Provide the [X, Y] coordinate of the cell's center where the given text is located.  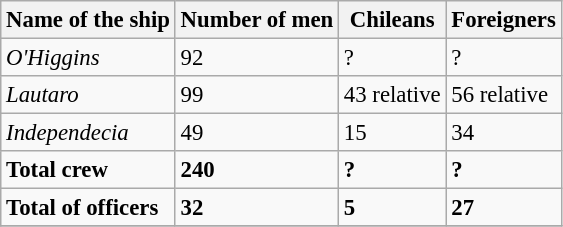
92 [256, 58]
34 [504, 133]
5 [392, 208]
Chileans [392, 20]
Foreigners [504, 20]
240 [256, 170]
99 [256, 95]
Lautaro [88, 95]
Number of men [256, 20]
O'Higgins [88, 58]
27 [504, 208]
Total crew [88, 170]
56 relative [504, 95]
15 [392, 133]
43 relative [392, 95]
32 [256, 208]
Total of officers [88, 208]
Name of the ship [88, 20]
49 [256, 133]
Independecia [88, 133]
